For the text-containing cell, return its midpoint in (X, Y) coordinate format. 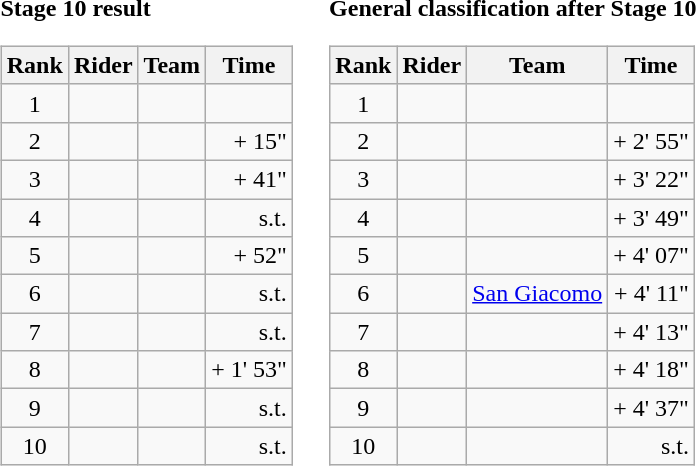
+ 3' 49" (652, 217)
+ 3' 22" (652, 179)
+ 41" (250, 179)
+ 4' 18" (652, 370)
+ 4' 11" (652, 294)
+ 15" (250, 141)
+ 1' 53" (250, 370)
+ 2' 55" (652, 141)
+ 4' 13" (652, 332)
+ 4' 37" (652, 408)
+ 52" (250, 256)
San Giacomo (538, 294)
+ 4' 07" (652, 256)
